Detect which cell encompasses the target text, then output its [X, Y] center coordinate. 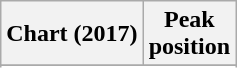
Peak position [189, 34]
Chart (2017) [72, 34]
